Determine the (x, y) coordinate at the center of the cell enclosing the given text.  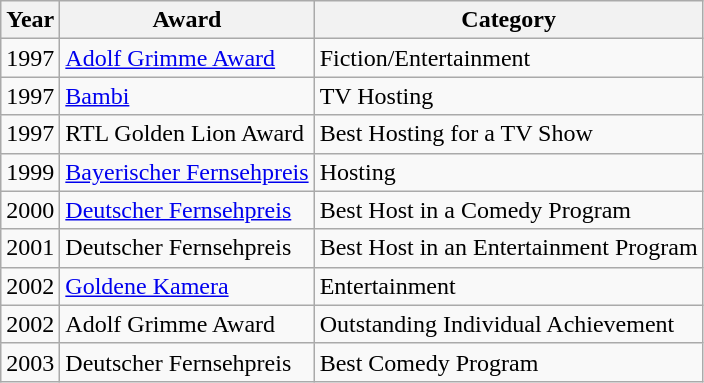
Outstanding Individual Achievement (508, 324)
2001 (30, 248)
Hosting (508, 172)
Entertainment (508, 286)
Bambi (187, 96)
2003 (30, 362)
Bayerischer Fernsehpreis (187, 172)
2000 (30, 210)
Fiction/Entertainment (508, 58)
Year (30, 20)
Award (187, 20)
TV Hosting (508, 96)
Best Hosting for a TV Show (508, 134)
Best Host in an Entertainment Program (508, 248)
Best Comedy Program (508, 362)
Category (508, 20)
RTL Golden Lion Award (187, 134)
1999 (30, 172)
Best Host in a Comedy Program (508, 210)
Goldene Kamera (187, 286)
